Search for the cell housing the specified text and yield its [x, y] center coordinate. 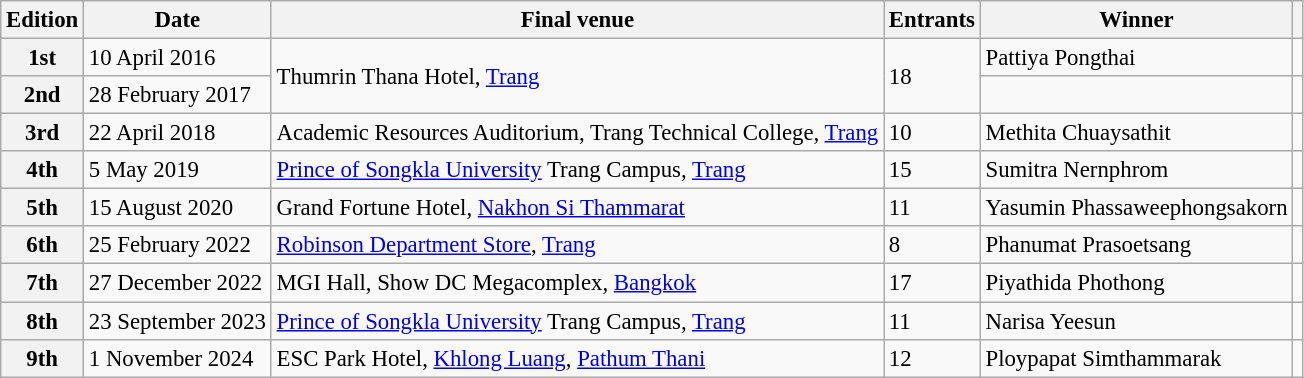
8 [932, 245]
Thumrin Thana Hotel, Trang [577, 76]
Phanumat Prasoetsang [1136, 245]
Robinson Department Store, Trang [577, 245]
ESC Park Hotel, Khlong Luang, Pathum Thani [577, 358]
22 April 2018 [178, 133]
27 December 2022 [178, 283]
8th [42, 321]
Narisa Yeesun [1136, 321]
5 May 2019 [178, 170]
10 [932, 133]
Entrants [932, 20]
12 [932, 358]
1st [42, 58]
9th [42, 358]
25 February 2022 [178, 245]
Date [178, 20]
23 September 2023 [178, 321]
15 August 2020 [178, 208]
Sumitra Nernphrom [1136, 170]
4th [42, 170]
Grand Fortune Hotel, Nakhon Si Thammarat [577, 208]
Yasumin Phassaweephongsakorn [1136, 208]
5th [42, 208]
Edition [42, 20]
10 April 2016 [178, 58]
15 [932, 170]
6th [42, 245]
Academic Resources Auditorium, Trang Technical College, Trang [577, 133]
1 November 2024 [178, 358]
MGI Hall, Show DC Megacomplex, Bangkok [577, 283]
Methita Chuaysathit [1136, 133]
3rd [42, 133]
Winner [1136, 20]
Ploypapat Simthammarak [1136, 358]
17 [932, 283]
Final venue [577, 20]
Piyathida Phothong [1136, 283]
28 February 2017 [178, 95]
18 [932, 76]
2nd [42, 95]
Pattiya Pongthai [1136, 58]
7th [42, 283]
